Identify which cell holds the provided text, then report its (X, Y) central coordinate. 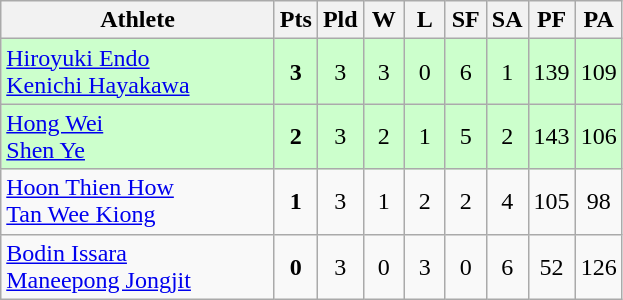
Pld (340, 20)
105 (552, 202)
52 (552, 266)
98 (598, 202)
Hoon Thien How Tan Wee Kiong (138, 202)
5 (466, 136)
109 (598, 72)
L (424, 20)
143 (552, 136)
PF (552, 20)
Hong Wei Shen Ye (138, 136)
W (384, 20)
Athlete (138, 20)
4 (507, 202)
SA (507, 20)
139 (552, 72)
106 (598, 136)
Bodin Issara Maneepong Jongjit (138, 266)
126 (598, 266)
Pts (296, 20)
Hiroyuki Endo Kenichi Hayakawa (138, 72)
SF (466, 20)
PA (598, 20)
